Provide the (x, y) coordinate of the cell's center where the given text is located.  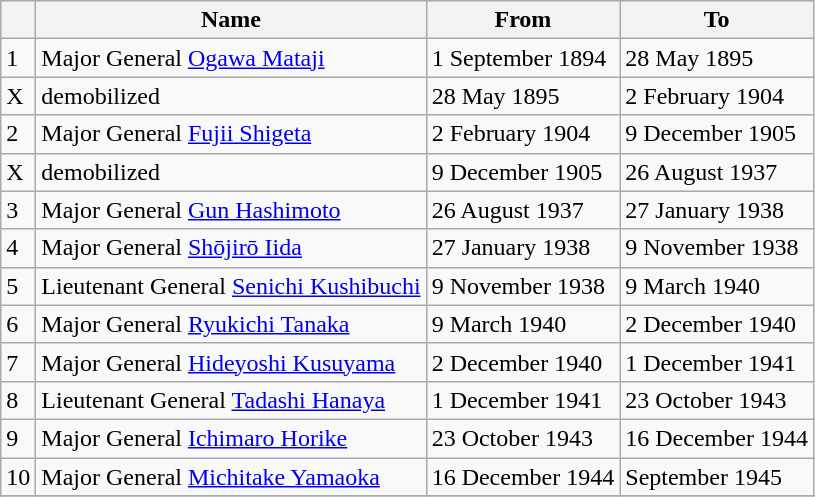
Major General Ogawa Mataji (231, 58)
8 (18, 400)
10 (18, 477)
Major General Ichimaro Horike (231, 438)
Major General Shōjirō Iida (231, 248)
Major General Ryukichi Tanaka (231, 324)
To (717, 20)
7 (18, 362)
1 September 1894 (523, 58)
1 (18, 58)
3 (18, 210)
9 (18, 438)
6 (18, 324)
From (523, 20)
Lieutenant General Tadashi Hanaya (231, 400)
Major General Michitake Yamaoka (231, 477)
Major General Hideyoshi Kusuyama (231, 362)
Name (231, 20)
Major General Fujii Shigeta (231, 134)
Lieutenant General Senichi Kushibuchi (231, 286)
5 (18, 286)
2 (18, 134)
Major General Gun Hashimoto (231, 210)
4 (18, 248)
September 1945 (717, 477)
